Pinpoint the cell where the given text exists, returning its [X, Y] midpoint coordinate. 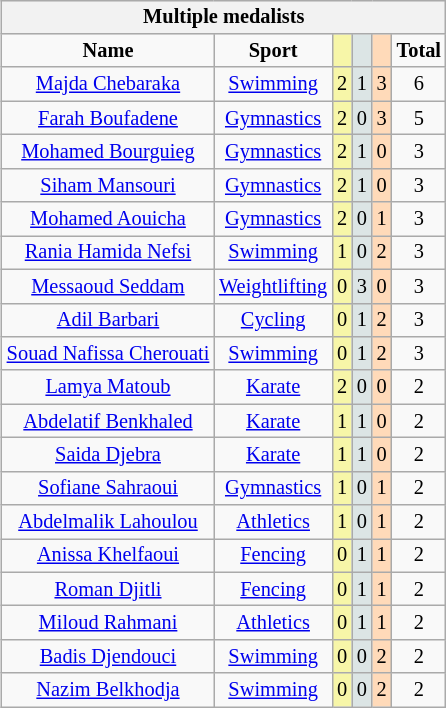
Total [419, 51]
6 [419, 84]
Adil Barbari [108, 320]
Sofiane Sahraoui [108, 488]
Abdelatif Benkhaled [108, 421]
Messaoud Seddam [108, 286]
Siham Mansouri [108, 185]
Saida Djebra [108, 455]
Anissa Khelfaoui [108, 556]
Weightlifting [273, 286]
Souad Nafissa Cherouati [108, 354]
Roman Djitli [108, 589]
5 [419, 118]
Sport [273, 51]
Nazim Belkhodja [108, 690]
Badis Djendouci [108, 657]
Lamya Matoub [108, 387]
Farah Boufadene [108, 118]
Mohamed Aouicha [108, 219]
Mohamed Bourguieg [108, 152]
Name [108, 51]
Multiple medalists [224, 17]
Cycling [273, 320]
Abdelmalik Lahoulou [108, 522]
Majda Chebaraka [108, 84]
Rania Hamida Nefsi [108, 253]
Miloud Rahmani [108, 623]
